Capture the cell that displays the provided text and extract its [X, Y] central coordinate. 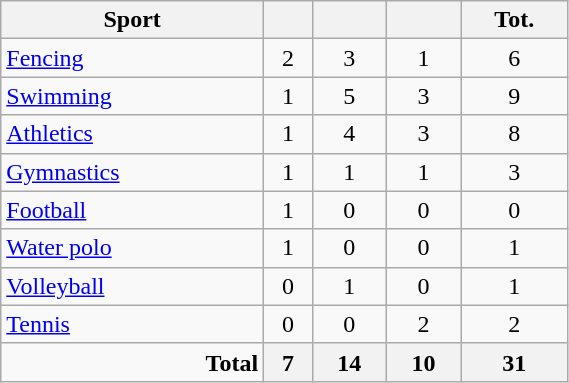
6 [514, 58]
Sport [132, 20]
8 [514, 134]
Tot. [514, 20]
7 [288, 362]
Gymnastics [132, 172]
Fencing [132, 58]
14 [349, 362]
Swimming [132, 96]
Water polo [132, 248]
4 [349, 134]
Athletics [132, 134]
9 [514, 96]
Football [132, 210]
Total [132, 362]
Tennis [132, 324]
10 [423, 362]
Volleyball [132, 286]
5 [349, 96]
31 [514, 362]
